Pinpoint the cell where the given text exists, returning its (X, Y) midpoint coordinate. 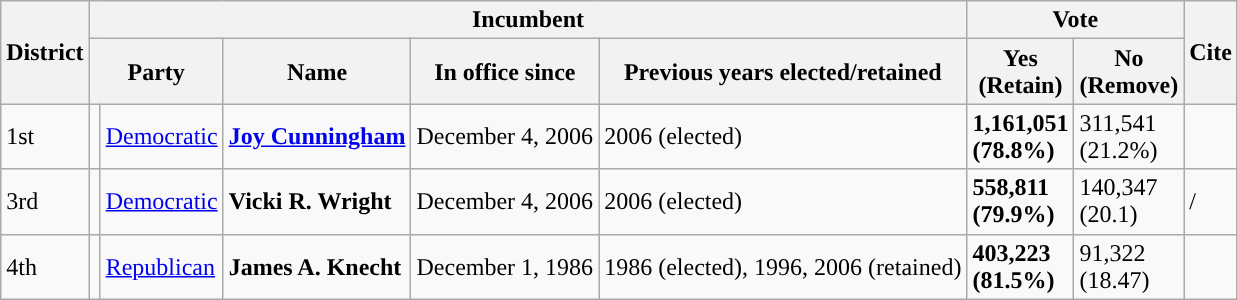
4th (45, 266)
Joy Cunningham (317, 136)
311,541(21.2%) (1129, 136)
Vicki R. Wright (317, 202)
558,811(79.9%) (1020, 202)
No(Remove) (1129, 72)
/ (1211, 202)
In office since (505, 72)
Party (156, 72)
91,322(18.47) (1129, 266)
1st (45, 136)
Previous years elected/retained (783, 72)
Name (317, 72)
403,223(81.5%) (1020, 266)
1,161,051(78.8%) (1020, 136)
James A. Knecht (317, 266)
Yes(Retain) (1020, 72)
Cite (1211, 52)
Vote (1076, 20)
140,347(20.1) (1129, 202)
1986 (elected), 1996, 2006 (retained) (783, 266)
3rd (45, 202)
Incumbent (528, 20)
District (45, 52)
Republican (162, 266)
December 1, 1986 (505, 266)
